Pinpoint the cell where the given text exists, returning its [x, y] midpoint coordinate. 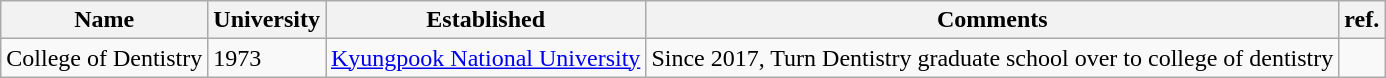
Since 2017, Turn Dentistry graduate school over to college of dentistry [992, 58]
Established [486, 20]
College of Dentistry [104, 58]
University [267, 20]
Kyungpook National University [486, 58]
Name [104, 20]
1973 [267, 58]
Comments [992, 20]
ref. [1362, 20]
